Capture the cell that displays the provided text and extract its (x, y) central coordinate. 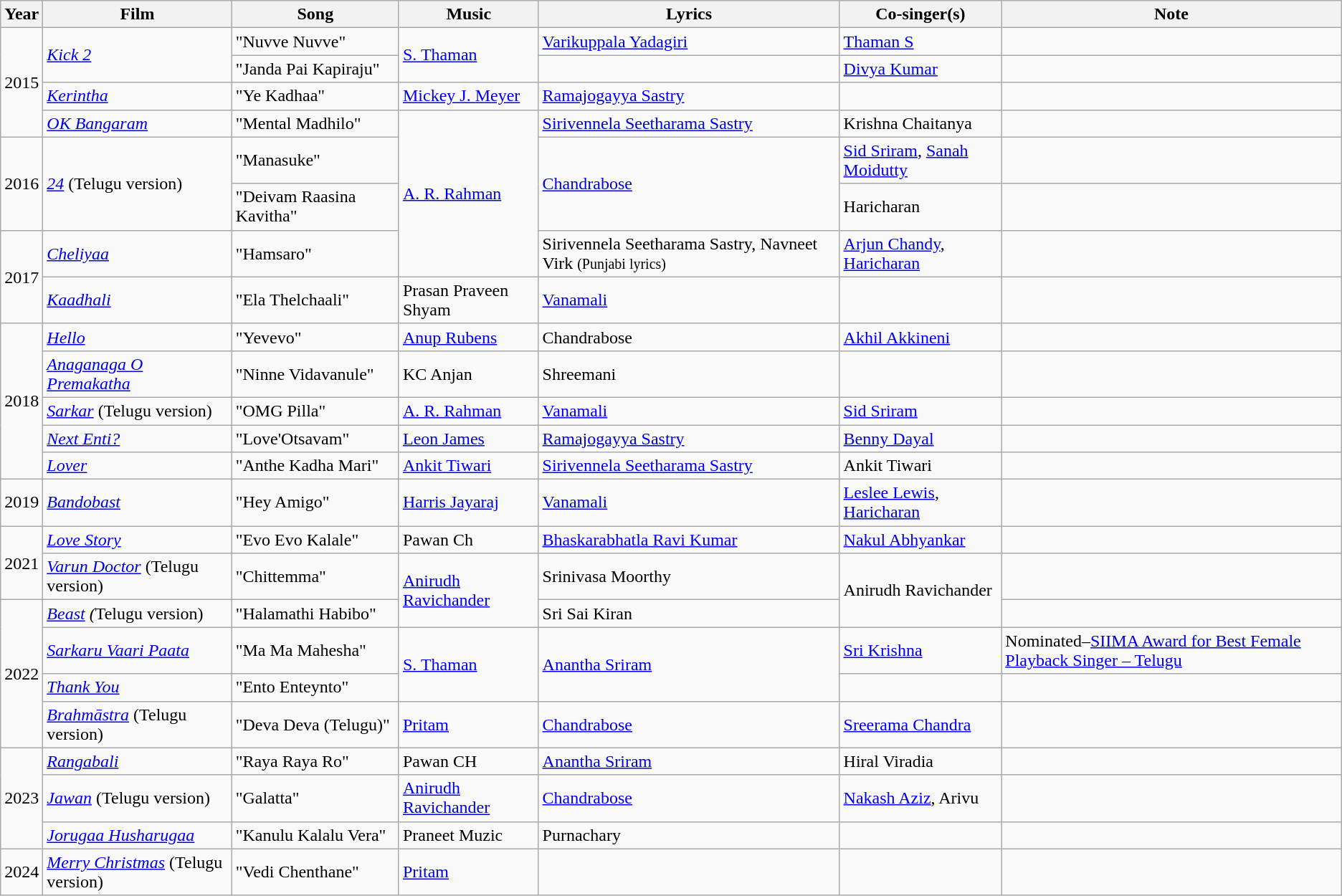
Lyrics (689, 14)
Akhil Akkineni (920, 337)
"Galatta" (315, 799)
"Halamathi Habibo" (315, 614)
Co-singer(s) (920, 14)
"Vedi Chenthane" (315, 872)
Note (1171, 14)
Love Story (138, 540)
2019 (22, 503)
Nakash Aziz, Arivu (920, 799)
Divya Kumar (920, 69)
"Chittemma" (315, 576)
"Hey Amigo" (315, 503)
"Raya Raya Ro" (315, 761)
2024 (22, 872)
Kaadhali (138, 300)
Jawan (Telugu version) (138, 799)
"Hamsaro" (315, 254)
Pawan CH (469, 761)
Thank You (138, 687)
KC Anjan (469, 374)
Krishna Chaitanya (920, 123)
"Ela Thelchaali" (315, 300)
2017 (22, 277)
"Ninne Vidavanule" (315, 374)
Rangabali (138, 761)
"Anthe Kadha Mari" (315, 466)
Sirivennela Seetharama Sastry, Navneet Virk (Punjabi lyrics) (689, 254)
Beast (Telugu version) (138, 614)
"Manasuke" (315, 161)
Sreerama Chandra (920, 724)
"Kanulu Kalalu Vera" (315, 835)
Next Enti? (138, 438)
Lover (138, 466)
"Love'Otsavam" (315, 438)
Hello (138, 337)
Prasan Praveen Shyam (469, 300)
Sarkaru Vaari Paata (138, 651)
Sid Sriram, Sanah Moidutty (920, 161)
"Ento Enteynto" (315, 687)
Thaman S (920, 42)
Year (22, 14)
Hiral Viradia (920, 761)
Merry Christmas (Telugu version) (138, 872)
Cheliyaa (138, 254)
Sri Sai Kiran (689, 614)
Arjun Chandy, Haricharan (920, 254)
Nominated–SIIMA Award for Best Female Playback Singer – Telugu (1171, 651)
"Nuvve Nuvve" (315, 42)
Shreemani (689, 374)
Purnachary (689, 835)
2022 (22, 674)
Film (138, 14)
Music (469, 14)
"Ma Ma Mahesha" (315, 651)
Jorugaa Husharugaa (138, 835)
"Janda Pai Kapiraju" (315, 69)
24 (Telugu version) (138, 184)
"Deivam Raasina Kavitha" (315, 206)
Srinivasa Moorthy (689, 576)
2015 (22, 82)
OK Bangaram (138, 123)
2021 (22, 563)
Bandobast (138, 503)
Pawan Ch (469, 540)
"Evo Evo Kalale" (315, 540)
"Ye Kadhaa" (315, 96)
Kick 2 (138, 55)
Haricharan (920, 206)
Kerintha (138, 96)
2018 (22, 401)
"Yevevo" (315, 337)
Leon James (469, 438)
"Mental Madhilo" (315, 123)
Leslee Lewis, Haricharan (920, 503)
Sid Sriram (920, 411)
2023 (22, 799)
2016 (22, 184)
Anup Rubens (469, 337)
Bhaskarabhatla Ravi Kumar (689, 540)
Mickey J. Meyer (469, 96)
Sri Krishna (920, 651)
Harris Jayaraj (469, 503)
Brahmāstra (Telugu version) (138, 724)
Song (315, 14)
Benny Dayal (920, 438)
"OMG Pilla" (315, 411)
Varun Doctor (Telugu version) (138, 576)
Praneet Muzic (469, 835)
"Deva Deva (Telugu)" (315, 724)
Varikuppala Yadagiri (689, 42)
Sarkar (Telugu version) (138, 411)
Anaganaga O Premakatha (138, 374)
Nakul Abhyankar (920, 540)
